Scan for the cell matching the given text and deliver its [X, Y] coordinate at center. 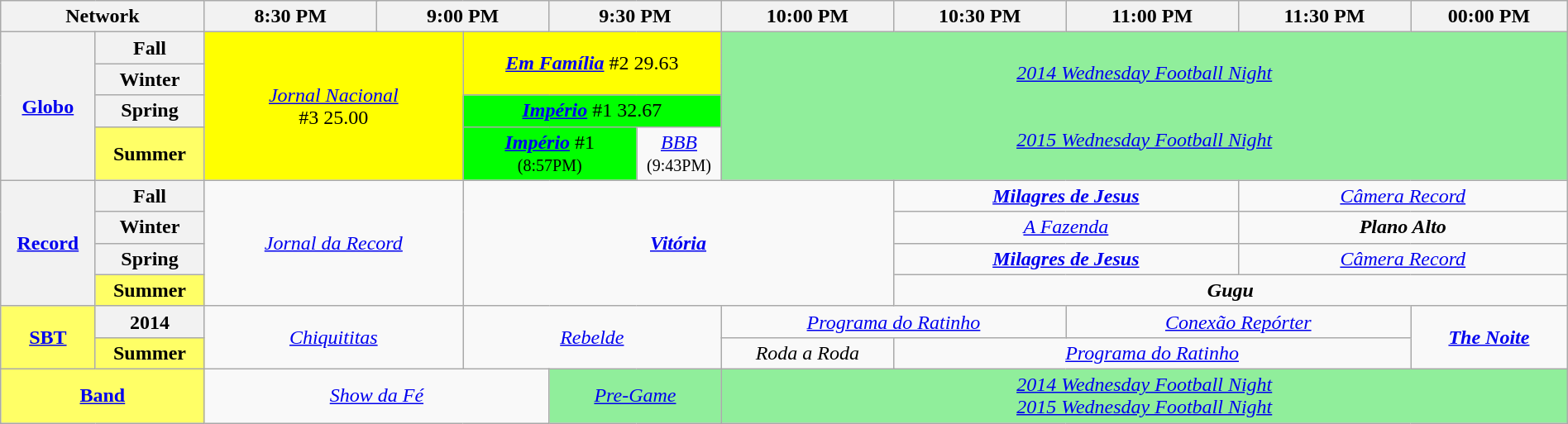
Chiquititas [334, 337]
Jornal Nacional#3 25.00 [334, 106]
Record [48, 243]
Network [103, 17]
8:30 PM [290, 17]
Rebelde [592, 337]
9:00 PM [462, 17]
Jornal da Record [334, 243]
10:00 PM [807, 17]
Império #1(8:57PM) [550, 154]
9:30 PM [635, 17]
Globo [48, 106]
Império #1 32.67 [592, 111]
Show da Fé [377, 395]
A Fazenda [1065, 227]
Pre-Game [635, 395]
Plano Alto [1403, 227]
The Noite [1489, 337]
Roda a Roda [807, 353]
Conexão Repórter [1239, 322]
11:00 PM [1152, 17]
BBB(9:43PM) [679, 154]
00:00 PM [1489, 17]
Band [103, 395]
SBT [48, 337]
2014 [150, 322]
Vitória [678, 243]
11:30 PM [1324, 17]
10:30 PM [979, 17]
Em Família #2 29.63 [592, 64]
Gugu [1231, 290]
